Return (X, Y) of the center of cell containing provided text 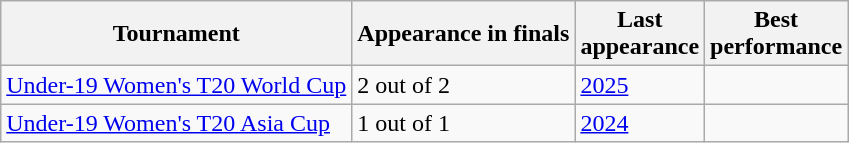
Lastappearance (640, 34)
Under-19 Women's T20 World Cup (176, 85)
Under-19 Women's T20 Asia Cup (176, 123)
1 out of 1 (464, 123)
Appearance in finals (464, 34)
2025 (640, 85)
2024 (640, 123)
2 out of 2 (464, 85)
Bestperformance (776, 34)
Tournament (176, 34)
